Scan for the cell matching the given text and deliver its (x, y) coordinate at center. 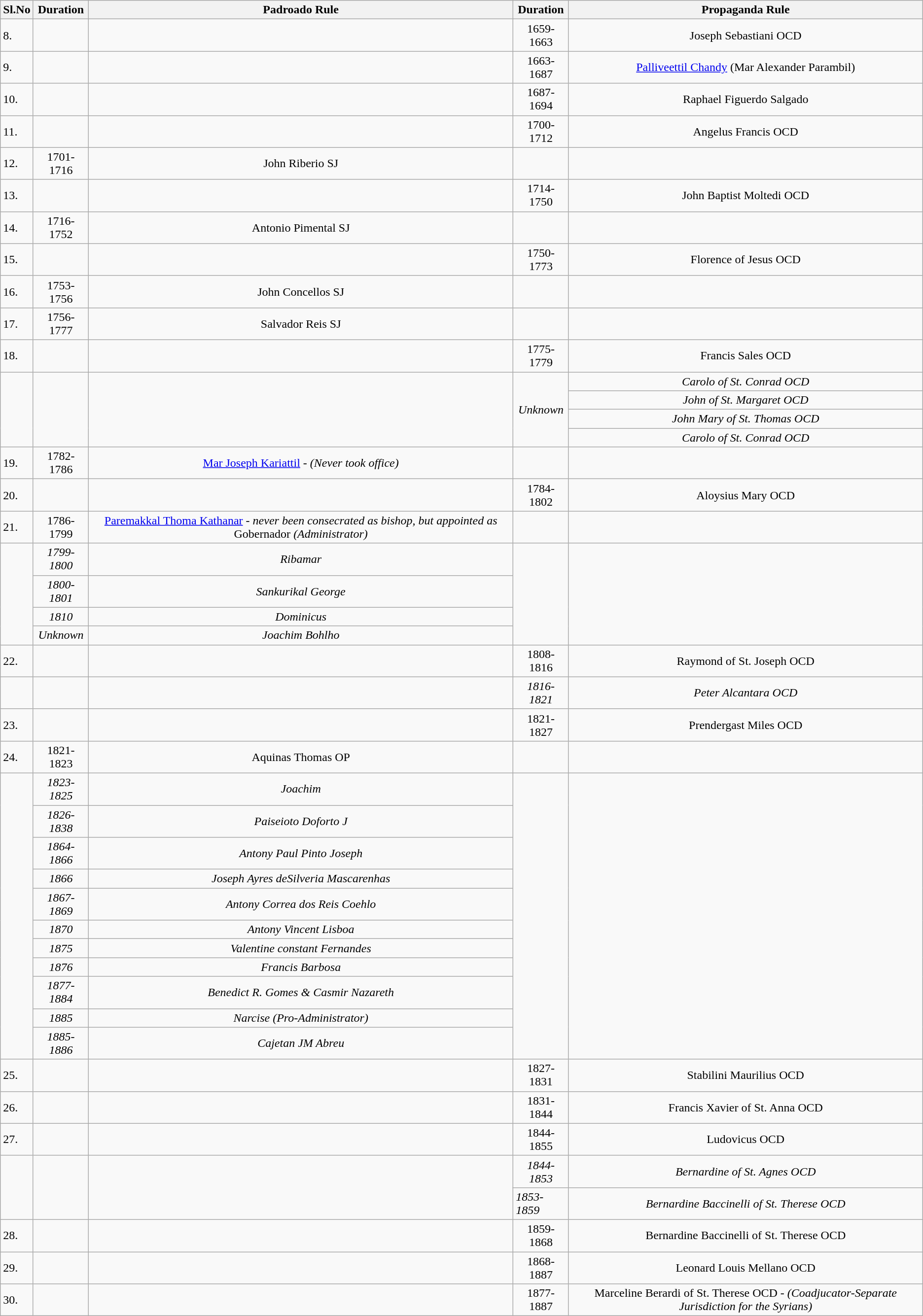
Angelus Francis OCD (745, 131)
1823-1825 (61, 789)
Antonio Pimental SJ (301, 228)
1885 (61, 1018)
11. (17, 131)
1687-1694 (541, 100)
Dominicus (301, 617)
Sankurikal George (301, 591)
1714-1750 (541, 195)
16. (17, 292)
Aloysius Mary OCD (745, 495)
1800-1801 (61, 591)
1844-1853 (541, 1171)
26. (17, 1107)
1844-1855 (541, 1140)
1799-1800 (61, 559)
Cajetan JM Abreu (301, 1043)
Paremakkal Thoma Kathanar - never been consecrated as bishop, but appointed as Gobernador (Administrator) (301, 527)
Stabilini Maurilius OCD (745, 1075)
17. (17, 323)
John of St. Margaret OCD (745, 400)
Ribamar (301, 559)
25. (17, 1075)
Joachim (301, 789)
9. (17, 67)
Valentine constant Fernandes (301, 948)
1782-1786 (61, 463)
1870 (61, 930)
1784-1802 (541, 495)
1821-1827 (541, 725)
27. (17, 1140)
Antony Paul Pinto Joseph (301, 854)
1868-1887 (541, 1268)
22. (17, 660)
12. (17, 164)
John Riberio SJ (301, 164)
Narcise (Pro-Administrator) (301, 1018)
1775-1779 (541, 356)
1875 (61, 948)
8. (17, 35)
1700-1712 (541, 131)
Joseph Ayres deSilveria Mascarenhas (301, 879)
1816-1821 (541, 693)
Francis Sales OCD (745, 356)
15. (17, 259)
14. (17, 228)
Padroado Rule (301, 10)
23. (17, 725)
Joachim Bohlho (301, 635)
1831-1844 (541, 1107)
Aquinas Thomas OP (301, 757)
1827-1831 (541, 1075)
1821-1823 (61, 757)
18. (17, 356)
1877-1884 (61, 993)
10. (17, 100)
30. (17, 1300)
1853-1859 (541, 1204)
1877-1887 (541, 1300)
John Baptist Moltedi OCD (745, 195)
Paiseioto Doforto J (301, 821)
1810 (61, 617)
Benedict R. Gomes & Casmir Nazareth (301, 993)
1864-1866 (61, 854)
1786-1799 (61, 527)
1659-1663 (541, 35)
Florence of Jesus OCD (745, 259)
1808-1816 (541, 660)
1826-1838 (61, 821)
Palliveettil Chandy (Mar Alexander Parambil) (745, 67)
1753-1756 (61, 292)
Mar Joseph Kariattil - (Never took office) (301, 463)
Propaganda Rule (745, 10)
20. (17, 495)
1876 (61, 967)
Salvador Reis SJ (301, 323)
Antony Vincent Lisboa (301, 930)
1756-1777 (61, 323)
1750-1773 (541, 259)
Sl.No (17, 10)
Raphael Figuerdo Salgado (745, 100)
21. (17, 527)
19. (17, 463)
1701-1716 (61, 164)
1866 (61, 879)
1885-1886 (61, 1043)
29. (17, 1268)
Francis Barbosa (301, 967)
Peter Alcantara OCD (745, 693)
28. (17, 1235)
1867-1869 (61, 904)
Joseph Sebastiani OCD (745, 35)
John Concellos SJ (301, 292)
13. (17, 195)
24. (17, 757)
Marceline Berardi of St. Therese OCD - (Coadjucator-Separate Jurisdiction for the Syrians) (745, 1300)
1663-1687 (541, 67)
Leonard Louis Mellano OCD (745, 1268)
Raymond of St. Joseph OCD (745, 660)
Prendergast Miles OCD (745, 725)
1716-1752 (61, 228)
Ludovicus OCD (745, 1140)
Antony Correa dos Reis Coehlo (301, 904)
1859-1868 (541, 1235)
Bernardine of St. Agnes OCD (745, 1171)
Francis Xavier of St. Anna OCD (745, 1107)
John Mary of St. Thomas OCD (745, 419)
